Scan for the cell matching the given text and deliver its [X, Y] coordinate at center. 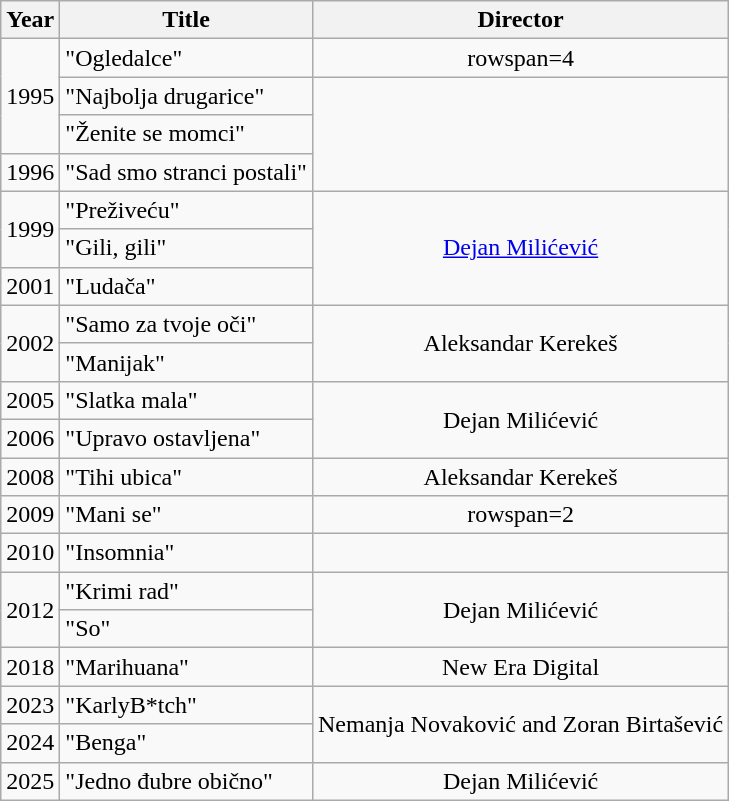
"Marihuana" [186, 667]
2009 [30, 515]
"Ludača" [186, 286]
"Tihi ubica" [186, 477]
"Ogledalce" [186, 58]
"KarlyB*tch" [186, 705]
2006 [30, 438]
"Gili, gili" [186, 248]
"Insomnia" [186, 553]
Title [186, 20]
"Sad smo stranci postali" [186, 172]
"Samo za tvoje oči" [186, 324]
New Era Digital [520, 667]
2023 [30, 705]
1996 [30, 172]
2018 [30, 667]
2002 [30, 343]
"Manijak" [186, 362]
2005 [30, 400]
"So" [186, 629]
rowspan=4 [520, 58]
Nemanja Novaković and Zoran Birtašević [520, 724]
"Slatka mala" [186, 400]
"Jedno đubre obično" [186, 781]
"Mani se" [186, 515]
"Ženite se momci" [186, 134]
Year [30, 20]
2001 [30, 286]
1999 [30, 229]
2012 [30, 610]
"Upravo ostavljena" [186, 438]
2010 [30, 553]
rowspan=2 [520, 515]
"Krimi rad" [186, 591]
"Najbolja drugarice" [186, 96]
2025 [30, 781]
2008 [30, 477]
"Preživeću" [186, 210]
2024 [30, 743]
Director [520, 20]
1995 [30, 96]
"Benga" [186, 743]
